Provide the [x, y] coordinate of the cell's center where the given text is located.  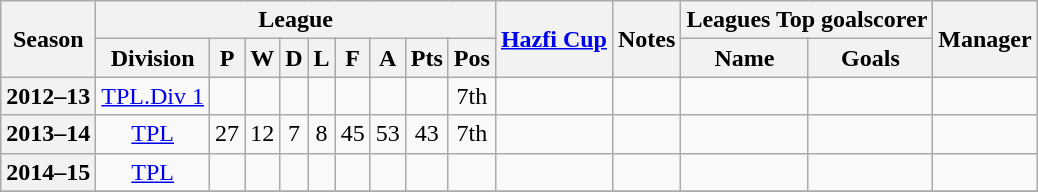
Division [153, 58]
Goals [870, 58]
Manager [985, 39]
F [352, 58]
43 [426, 134]
8 [322, 134]
Leagues Top goalscorer [807, 20]
Hazfi Cup [554, 39]
12 [262, 134]
W [262, 58]
Name [744, 58]
A [388, 58]
53 [388, 134]
2012–13 [48, 96]
Pos [472, 58]
L [322, 58]
P [228, 58]
Notes [646, 39]
2013–14 [48, 134]
27 [228, 134]
45 [352, 134]
TPL.Div 1 [153, 96]
Season [48, 39]
2014–15 [48, 172]
Pts [426, 58]
D [294, 58]
League [296, 20]
7 [294, 134]
